Provide the [x, y] coordinate of the cell's center where the given text is located.  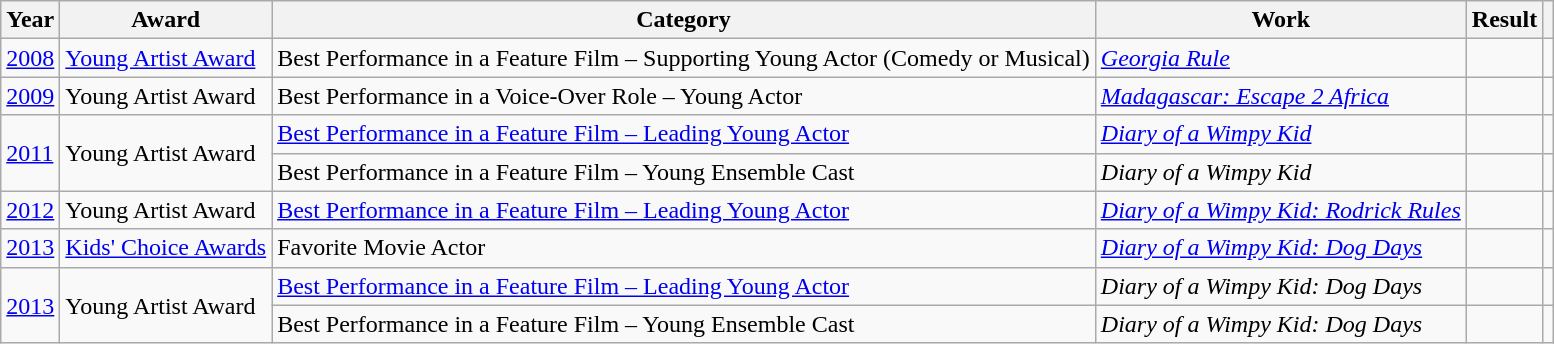
Result [1504, 20]
Favorite Movie Actor [684, 248]
Madagascar: Escape 2 Africa [1280, 96]
Year [30, 20]
Category [684, 20]
Best Performance in a Voice-Over Role – Young Actor [684, 96]
2008 [30, 58]
Best Performance in a Feature Film – Supporting Young Actor (Comedy or Musical) [684, 58]
2011 [30, 153]
2012 [30, 210]
Kids' Choice Awards [166, 248]
Work [1280, 20]
2009 [30, 96]
Award [166, 20]
Georgia Rule [1280, 58]
Diary of a Wimpy Kid: Rodrick Rules [1280, 210]
